Detect which cell encompasses the target text, then output its (X, Y) center coordinate. 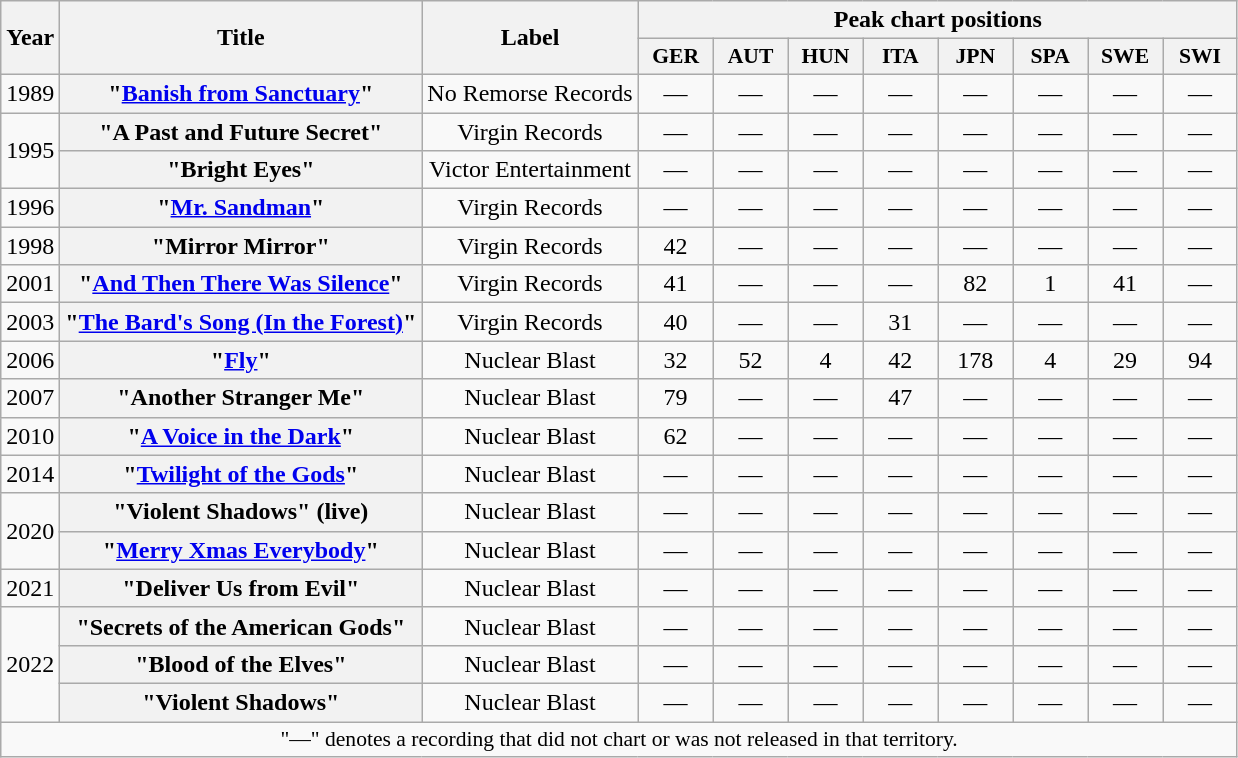
2010 (30, 436)
"Bright Eyes" (241, 170)
29 (1126, 360)
"The Bard's Song (In the Forest)" (241, 322)
SPA (1050, 57)
"A Voice in the Dark" (241, 436)
2007 (30, 398)
"A Past and Future Secret" (241, 131)
No Remorse Records (530, 93)
2021 (30, 588)
94 (1200, 360)
52 (750, 360)
62 (676, 436)
SWE (1126, 57)
1995 (30, 150)
1989 (30, 93)
1996 (30, 208)
2022 (30, 664)
"Secrets of the American Gods" (241, 626)
"Twilight of the Gods" (241, 474)
1 (1050, 284)
32 (676, 360)
"—" denotes a recording that did not chart or was not released in that territory. (620, 740)
"Fly" (241, 360)
2003 (30, 322)
"Merry Xmas Everybody" (241, 550)
40 (676, 322)
"Banish from Sanctuary" (241, 93)
Year (30, 38)
79 (676, 398)
GER (676, 57)
Label (530, 38)
"Violent Shadows" (live) (241, 512)
31 (900, 322)
"Blood of the Elves" (241, 664)
AUT (750, 57)
1998 (30, 246)
"Another Stranger Me" (241, 398)
JPN (976, 57)
47 (900, 398)
"Mr. Sandman" (241, 208)
"Deliver Us from Evil" (241, 588)
Peak chart positions (938, 20)
SWI (1200, 57)
Title (241, 38)
2006 (30, 360)
"And Then There Was Silence" (241, 284)
"Violent Shadows" (241, 702)
2001 (30, 284)
Victor Entertainment (530, 170)
HUN (826, 57)
"Mirror Mirror" (241, 246)
2020 (30, 531)
ITA (900, 57)
2014 (30, 474)
178 (976, 360)
82 (976, 284)
